Provide the (x, y) coordinate of the cell's center where the given text is located.  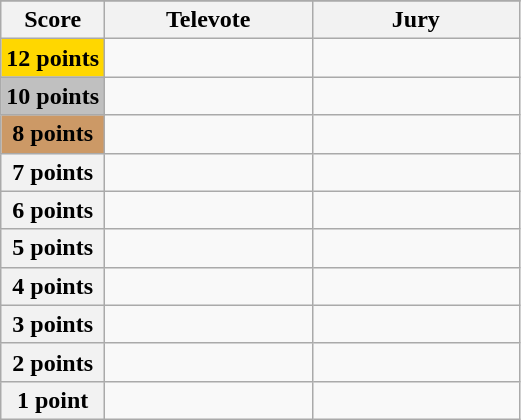
Score (53, 20)
2 points (53, 362)
4 points (53, 286)
8 points (53, 134)
7 points (53, 172)
3 points (53, 324)
5 points (53, 248)
Jury (416, 20)
10 points (53, 96)
1 point (53, 400)
6 points (53, 210)
Televote (209, 20)
12 points (53, 58)
